Determine the [X, Y] coordinate at the center of the cell enclosing the given text.  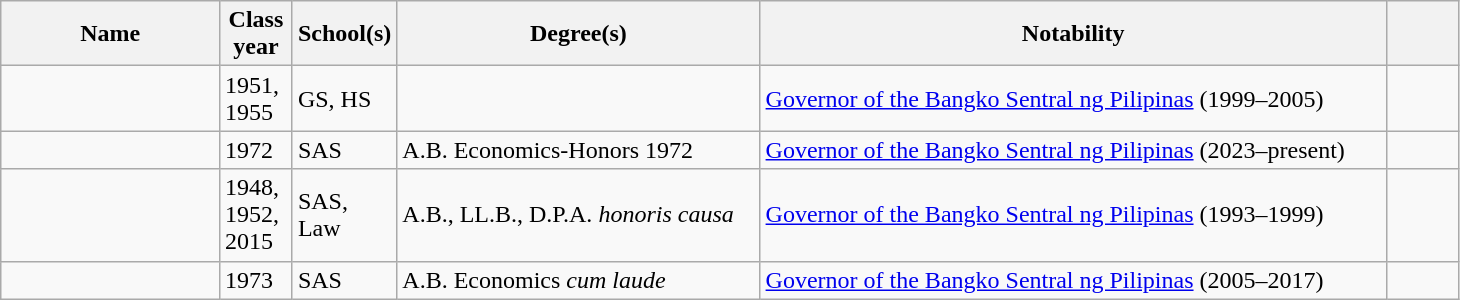
Notability [1073, 34]
A.B. Economics cum laude [578, 280]
SAS, Law [344, 215]
1948, 1952, 2015 [256, 215]
Governor of the Bangko Sentral ng Pilipinas (2023–present) [1073, 150]
GS, HS [344, 98]
Name [110, 34]
1972 [256, 150]
A.B. Economics-Honors 1972 [578, 150]
A.B., LL.B., D.P.A. honoris causa [578, 215]
Governor of the Bangko Sentral ng Pilipinas (2005–2017) [1073, 280]
Governor of the Bangko Sentral ng Pilipinas (1999–2005) [1073, 98]
1973 [256, 280]
School(s) [344, 34]
Class year [256, 34]
Governor of the Bangko Sentral ng Pilipinas (1993–1999) [1073, 215]
Degree(s) [578, 34]
1951, 1955 [256, 98]
